Scan for the cell matching the given text and deliver its [x, y] coordinate at center. 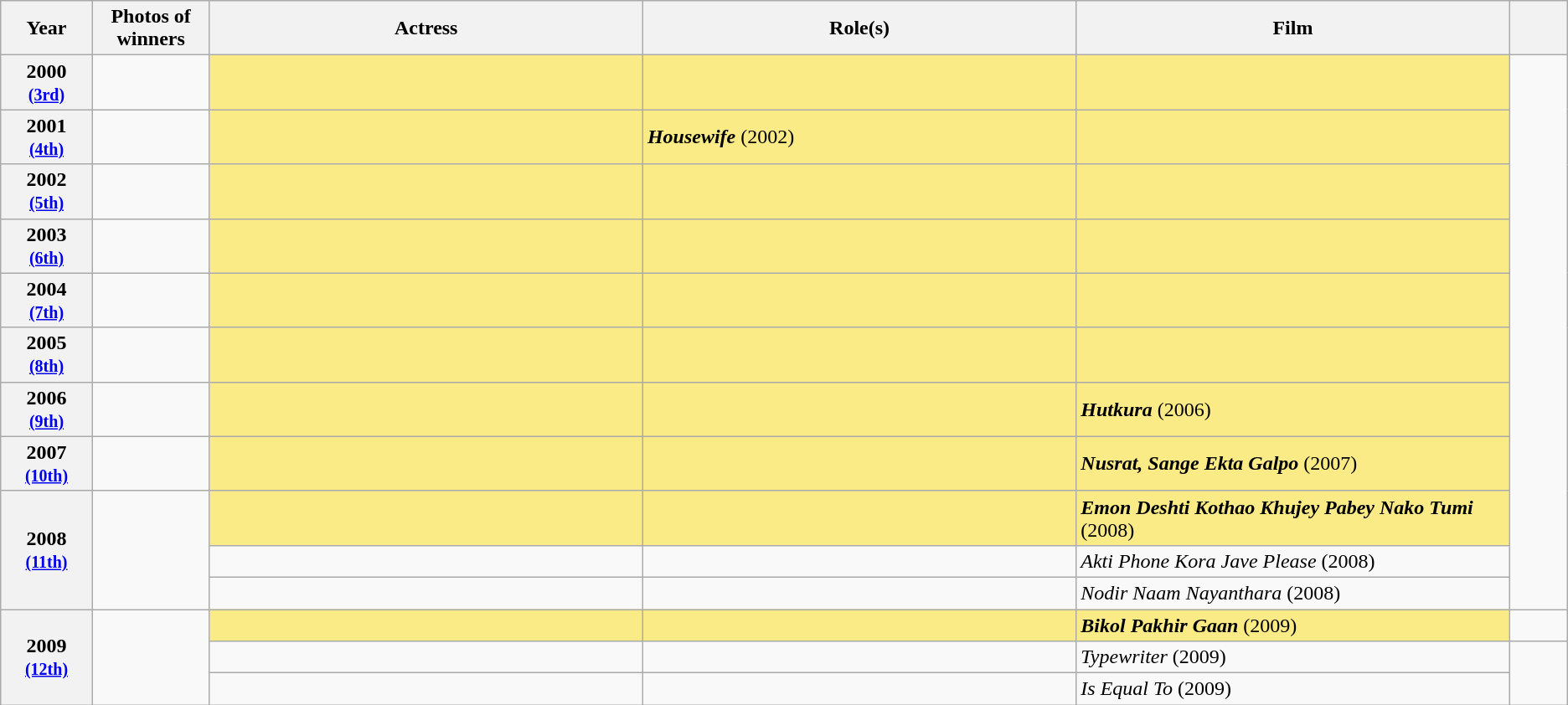
Is Equal To (2009) [1293, 689]
2006 (9th) [47, 409]
2002 (5th) [47, 191]
Typewriter (2009) [1293, 657]
2001 (4th) [47, 137]
Actress [426, 28]
Akti Phone Kora Jave Please (2008) [1293, 561]
Nusrat, Sange Ekta Galpo (2007) [1293, 464]
Emon Deshti Kothao Khujey Pabey Nako Tumi (2008) [1293, 517]
2008 (11th) [47, 549]
2004 (7th) [47, 300]
Hutkura (2006) [1293, 409]
2005 (8th) [47, 355]
Role(s) [859, 28]
Year [47, 28]
Film [1293, 28]
2000 (3rd) [47, 82]
Nodir Naam Nayanthara (2008) [1293, 593]
2007 (10th) [47, 464]
Photos of winners [151, 28]
Housewife (2002) [859, 137]
2009 (12th) [47, 657]
2003 (6th) [47, 246]
Bikol Pakhir Gaan (2009) [1293, 625]
